Determine the (X, Y) coordinate at the center of the cell enclosing the given text.  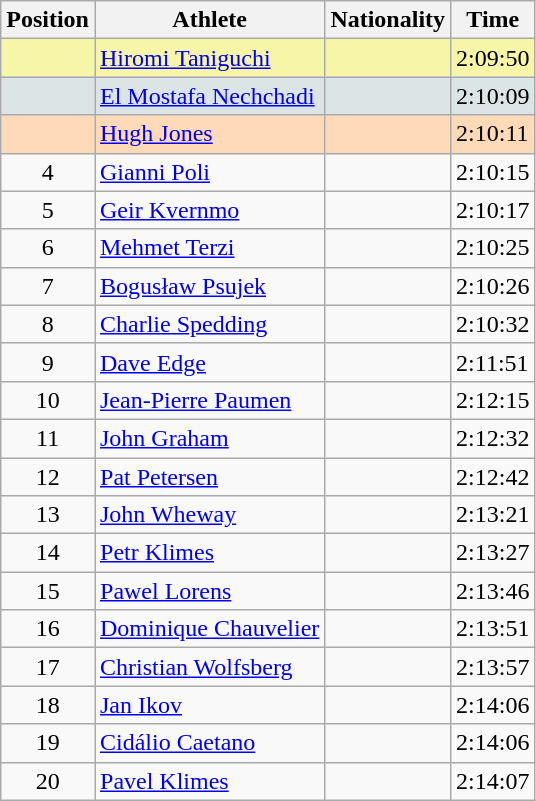
Jean-Pierre Paumen (209, 400)
Cidálio Caetano (209, 743)
2:13:27 (493, 553)
El Mostafa Nechchadi (209, 96)
4 (48, 172)
Position (48, 20)
Time (493, 20)
5 (48, 210)
15 (48, 591)
13 (48, 515)
Mehmet Terzi (209, 248)
2:14:07 (493, 781)
Dave Edge (209, 362)
2:12:32 (493, 438)
2:11:51 (493, 362)
2:10:09 (493, 96)
2:09:50 (493, 58)
2:13:46 (493, 591)
2:13:57 (493, 667)
20 (48, 781)
8 (48, 324)
John Wheway (209, 515)
Jan Ikov (209, 705)
12 (48, 477)
Pavel Klimes (209, 781)
Pat Petersen (209, 477)
6 (48, 248)
14 (48, 553)
Nationality (388, 20)
2:10:15 (493, 172)
Gianni Poli (209, 172)
Pawel Lorens (209, 591)
2:10:11 (493, 134)
Dominique Chauvelier (209, 629)
Hiromi Taniguchi (209, 58)
John Graham (209, 438)
Geir Kvernmo (209, 210)
Petr Klimes (209, 553)
2:13:51 (493, 629)
19 (48, 743)
16 (48, 629)
2:10:25 (493, 248)
2:12:42 (493, 477)
7 (48, 286)
11 (48, 438)
Christian Wolfsberg (209, 667)
2:10:17 (493, 210)
2:10:26 (493, 286)
Athlete (209, 20)
9 (48, 362)
2:12:15 (493, 400)
2:13:21 (493, 515)
Bogusław Psujek (209, 286)
18 (48, 705)
17 (48, 667)
Charlie Spedding (209, 324)
Hugh Jones (209, 134)
2:10:32 (493, 324)
10 (48, 400)
